Provide the (X, Y) coordinate of the cell's center where the given text is located.  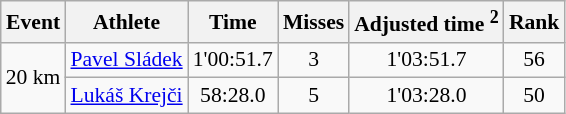
1'00:51.7 (233, 60)
Rank (534, 22)
3 (314, 60)
Athlete (126, 22)
Event (34, 22)
50 (534, 96)
Misses (314, 22)
Pavel Sládek (126, 60)
Time (233, 22)
Lukáš Krejči (126, 96)
1'03:28.0 (426, 96)
58:28.0 (233, 96)
Adjusted time 2 (426, 22)
56 (534, 60)
20 km (34, 78)
5 (314, 96)
1'03:51.7 (426, 60)
